Extract the (x, y) coordinate from the center of the cell holding the provided text.  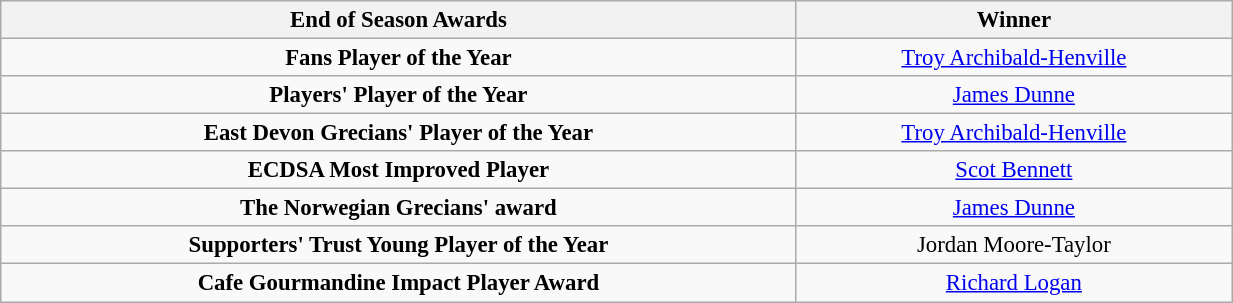
ECDSA Most Improved Player (398, 170)
The Norwegian Grecians' award (398, 208)
Supporters' Trust Young Player of the Year (398, 245)
Scot Bennett (1014, 170)
Winner (1014, 20)
Jordan Moore-Taylor (1014, 245)
Players' Player of the Year (398, 95)
Cafe Gourmandine Impact Player Award (398, 283)
East Devon Grecians' Player of the Year (398, 133)
End of Season Awards (398, 20)
Fans Player of the Year (398, 58)
Richard Logan (1014, 283)
